Find where the given text appears and provide that cell's center as (x, y) coordinate. 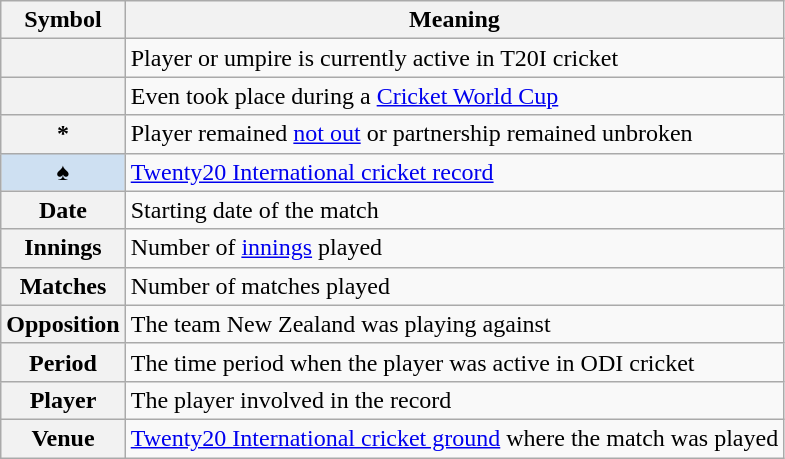
Innings (63, 248)
* (63, 134)
Number of matches played (454, 286)
Opposition (63, 324)
Twenty20 International cricket record (454, 172)
The team New Zealand was playing against (454, 324)
Matches (63, 286)
Meaning (454, 20)
Even took place during a Cricket World Cup (454, 96)
Player (63, 400)
Player remained not out or partnership remained unbroken (454, 134)
Twenty20 International cricket ground where the match was played (454, 438)
Venue (63, 438)
Date (63, 210)
Player or umpire is currently active in T20I cricket (454, 58)
Period (63, 362)
The player involved in the record (454, 400)
Starting date of the match (454, 210)
♠ (63, 172)
Symbol (63, 20)
Number of innings played (454, 248)
The time period when the player was active in ODI cricket (454, 362)
